Identify which cell holds the provided text, then report its (x, y) central coordinate. 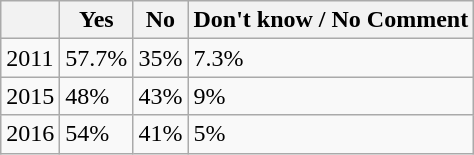
54% (96, 134)
41% (160, 134)
Don't know / No Comment (331, 20)
48% (96, 96)
35% (160, 58)
7.3% (331, 58)
No (160, 20)
5% (331, 134)
43% (160, 96)
2011 (30, 58)
Yes (96, 20)
57.7% (96, 58)
2015 (30, 96)
2016 (30, 134)
9% (331, 96)
